Pinpoint the cell where the given text exists, returning its (X, Y) midpoint coordinate. 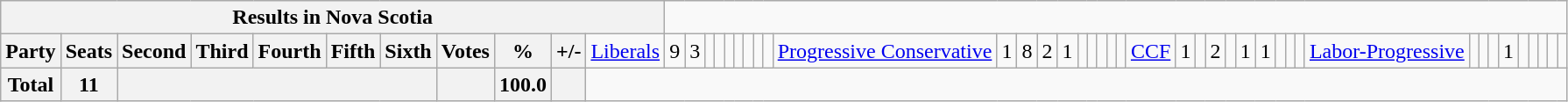
Liberals (625, 51)
11 (88, 84)
CCF (1150, 51)
% (522, 51)
Seats (88, 51)
3 (696, 51)
Sixth (408, 51)
Fourth (289, 51)
Party (31, 51)
Second (154, 51)
Progressive Conservative (885, 51)
Results in Nova Scotia (333, 18)
Labor-Progressive (1387, 51)
Votes (465, 51)
100.0 (522, 84)
Total (31, 84)
8 (1027, 51)
9 (675, 51)
+/- (569, 51)
Fifth (353, 51)
Third (222, 51)
